Search for the cell housing the specified text and yield its (X, Y) center coordinate. 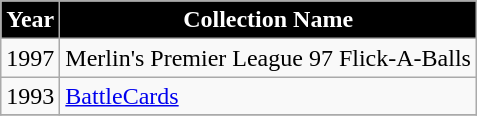
Merlin's Premier League 97 Flick-A-Balls (268, 58)
BattleCards (268, 96)
1993 (30, 96)
1997 (30, 58)
Year (30, 20)
Collection Name (268, 20)
